For the text-containing cell, return its midpoint in (x, y) coordinate format. 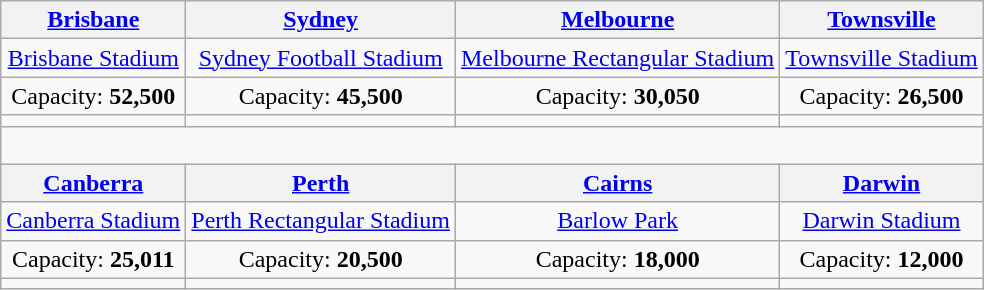
Sydney (321, 20)
Darwin (882, 183)
Capacity: 26,500 (882, 96)
Canberra Stadium (94, 221)
Darwin Stadium (882, 221)
Capacity: 25,011 (94, 259)
Capacity: 20,500 (321, 259)
Capacity: 45,500 (321, 96)
Brisbane (94, 20)
Capacity: 18,000 (617, 259)
Sydney Football Stadium (321, 58)
Canberra (94, 183)
Townsville Stadium (882, 58)
Brisbane Stadium (94, 58)
Cairns (617, 183)
Melbourne (617, 20)
Barlow Park (617, 221)
Perth Rectangular Stadium (321, 221)
Capacity: 12,000 (882, 259)
Melbourne Rectangular Stadium (617, 58)
Perth (321, 183)
Capacity: 30,050 (617, 96)
Townsville (882, 20)
Capacity: 52,500 (94, 96)
